Provide the (x, y) coordinate of the cell's center where the given text is located.  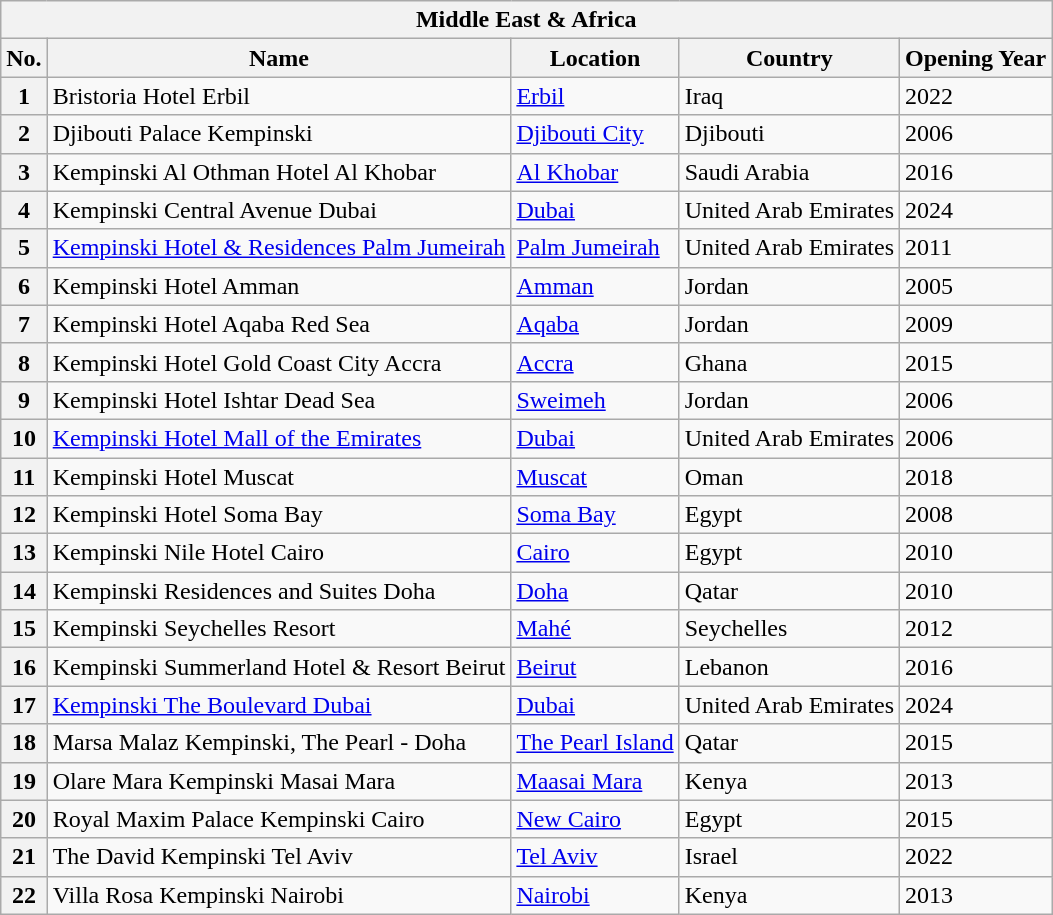
19 (24, 781)
Kempinski Hotel Mall of the Emirates (279, 438)
Name (279, 58)
Lebanon (789, 667)
Cairo (595, 553)
2008 (976, 515)
Israel (789, 857)
21 (24, 857)
Oman (789, 477)
Djibouti (789, 134)
Marsa Malaz Kempinski, The Pearl - Doha (279, 743)
15 (24, 629)
Kempinski Summerland Hotel & Resort Beirut (279, 667)
Seychelles (789, 629)
Location (595, 58)
Iraq (789, 96)
14 (24, 591)
2009 (976, 324)
The Pearl Island (595, 743)
Villa Rosa Kempinski Nairobi (279, 895)
6 (24, 286)
Olare Mara Kempinski Masai Mara (279, 781)
7 (24, 324)
Kempinski Hotel Soma Bay (279, 515)
Country (789, 58)
9 (24, 400)
Beirut (595, 667)
Mahé (595, 629)
Kempinski Hotel Gold Coast City Accra (279, 362)
4 (24, 210)
Royal Maxim Palace Kempinski Cairo (279, 819)
20 (24, 819)
Amman (595, 286)
Doha (595, 591)
New Cairo (595, 819)
Djibouti Palace Kempinski (279, 134)
Kempinski Hotel Aqaba Red Sea (279, 324)
Sweimeh (595, 400)
Kempinski Hotel Ishtar Dead Sea (279, 400)
2005 (976, 286)
No. (24, 58)
2012 (976, 629)
Al Khobar (595, 172)
2018 (976, 477)
18 (24, 743)
Maasai Mara (595, 781)
Palm Jumeirah (595, 248)
Kempinski Hotel & Residences Palm Jumeirah (279, 248)
5 (24, 248)
12 (24, 515)
1 (24, 96)
8 (24, 362)
Kempinski The Boulevard Dubai (279, 705)
Muscat (595, 477)
Soma Bay (595, 515)
22 (24, 895)
Kempinski Residences and Suites Doha (279, 591)
Erbil (595, 96)
16 (24, 667)
Saudi Arabia (789, 172)
Kempinski Seychelles Resort (279, 629)
The David Kempinski Tel Aviv (279, 857)
Tel Aviv (595, 857)
Kempinski Hotel Muscat (279, 477)
Bristoria Hotel Erbil (279, 96)
Kempinski Hotel Amman (279, 286)
13 (24, 553)
3 (24, 172)
Accra (595, 362)
Kempinski Nile Hotel Cairo (279, 553)
11 (24, 477)
Opening Year (976, 58)
Kempinski Central Avenue Dubai (279, 210)
Middle East & Africa (526, 20)
Kempinski Al Othman Hotel Al Khobar (279, 172)
Ghana (789, 362)
10 (24, 438)
Djibouti City (595, 134)
2011 (976, 248)
2 (24, 134)
17 (24, 705)
Nairobi (595, 895)
Aqaba (595, 324)
